Detect which cell encompasses the target text, then output its [x, y] center coordinate. 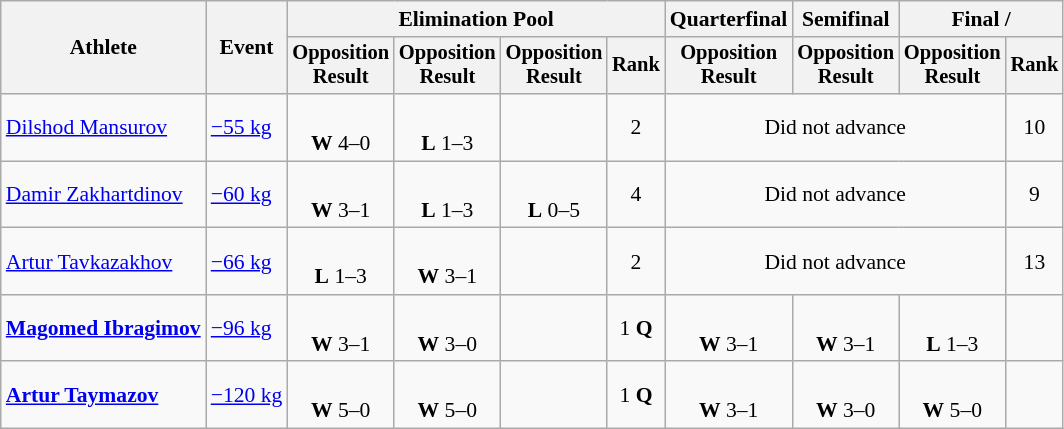
Artur Taymazov [104, 396]
Event [247, 48]
Dilshod Mansurov [104, 128]
13 [1035, 262]
Artur Tavkazakhov [104, 262]
Final / [981, 19]
Semifinal [846, 19]
4 [636, 194]
Elimination Pool [476, 19]
Damir Zakhartdinov [104, 194]
−60 kg [247, 194]
9 [1035, 194]
W 4–0 [340, 128]
−120 kg [247, 396]
Quarterfinal [729, 19]
10 [1035, 128]
−55 kg [247, 128]
L 0–5 [554, 194]
−96 kg [247, 328]
−66 kg [247, 262]
Magomed Ibragimov [104, 328]
Athlete [104, 48]
